From the cell containing the given text, extract its center point as (X, Y) coordinate. 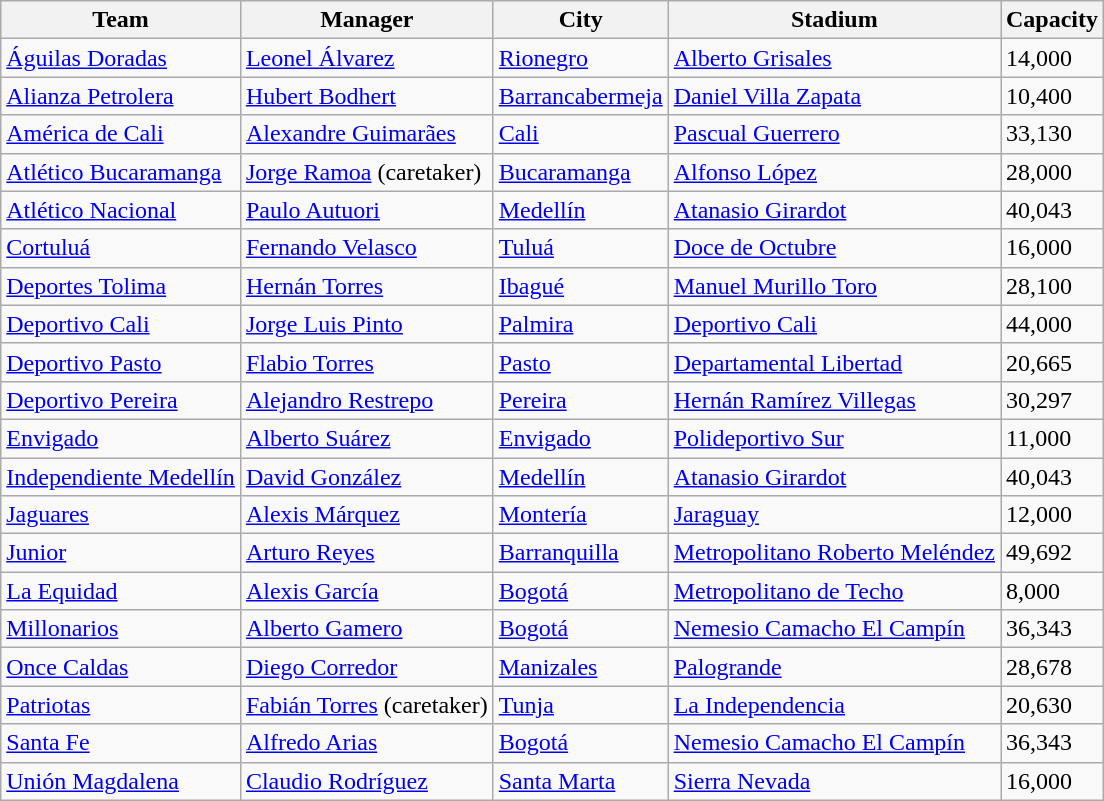
28,100 (1052, 286)
Pascual Guerrero (834, 134)
Claudio Rodríguez (366, 781)
Santa Fe (121, 743)
Hernán Torres (366, 286)
Deportivo Pasto (121, 362)
Águilas Doradas (121, 58)
Cali (580, 134)
49,692 (1052, 553)
Pereira (580, 400)
Daniel Villa Zapata (834, 96)
12,000 (1052, 515)
Atlético Bucaramanga (121, 172)
Jaraguay (834, 515)
14,000 (1052, 58)
Stadium (834, 20)
Once Caldas (121, 667)
Alexis Márquez (366, 515)
Independiente Medellín (121, 477)
Flabio Torres (366, 362)
Manager (366, 20)
Team (121, 20)
Jorge Luis Pinto (366, 324)
Metropolitano Roberto Meléndez (834, 553)
Atlético Nacional (121, 210)
Rionegro (580, 58)
América de Cali (121, 134)
Departamental Libertad (834, 362)
Hubert Bodhert (366, 96)
Tuluá (580, 248)
Tunja (580, 705)
Alberto Grisales (834, 58)
Paulo Autuori (366, 210)
Cortuluá (121, 248)
Palmira (580, 324)
Santa Marta (580, 781)
Alianza Petrolera (121, 96)
Alberto Gamero (366, 629)
Alberto Suárez (366, 438)
Arturo Reyes (366, 553)
Alejandro Restrepo (366, 400)
44,000 (1052, 324)
La Equidad (121, 591)
Unión Magdalena (121, 781)
20,630 (1052, 705)
20,665 (1052, 362)
Deportes Tolima (121, 286)
Alfonso López (834, 172)
Jorge Ramoa (caretaker) (366, 172)
30,297 (1052, 400)
Fabián Torres (caretaker) (366, 705)
Diego Corredor (366, 667)
Leonel Álvarez (366, 58)
Alexandre Guimarães (366, 134)
Alfredo Arias (366, 743)
Doce de Octubre (834, 248)
City (580, 20)
Patriotas (121, 705)
Ibagué (580, 286)
28,000 (1052, 172)
33,130 (1052, 134)
Sierra Nevada (834, 781)
Bucaramanga (580, 172)
Alexis García (366, 591)
10,400 (1052, 96)
28,678 (1052, 667)
Barranquilla (580, 553)
Metropolitano de Techo (834, 591)
Junior (121, 553)
8,000 (1052, 591)
11,000 (1052, 438)
La Independencia (834, 705)
Manuel Murillo Toro (834, 286)
Deportivo Pereira (121, 400)
Millonarios (121, 629)
Capacity (1052, 20)
Manizales (580, 667)
Polideportivo Sur (834, 438)
David González (366, 477)
Jaguares (121, 515)
Palogrande (834, 667)
Hernán Ramírez Villegas (834, 400)
Barrancabermeja (580, 96)
Pasto (580, 362)
Fernando Velasco (366, 248)
Montería (580, 515)
